Scan for the cell matching the given text and deliver its [X, Y] coordinate at center. 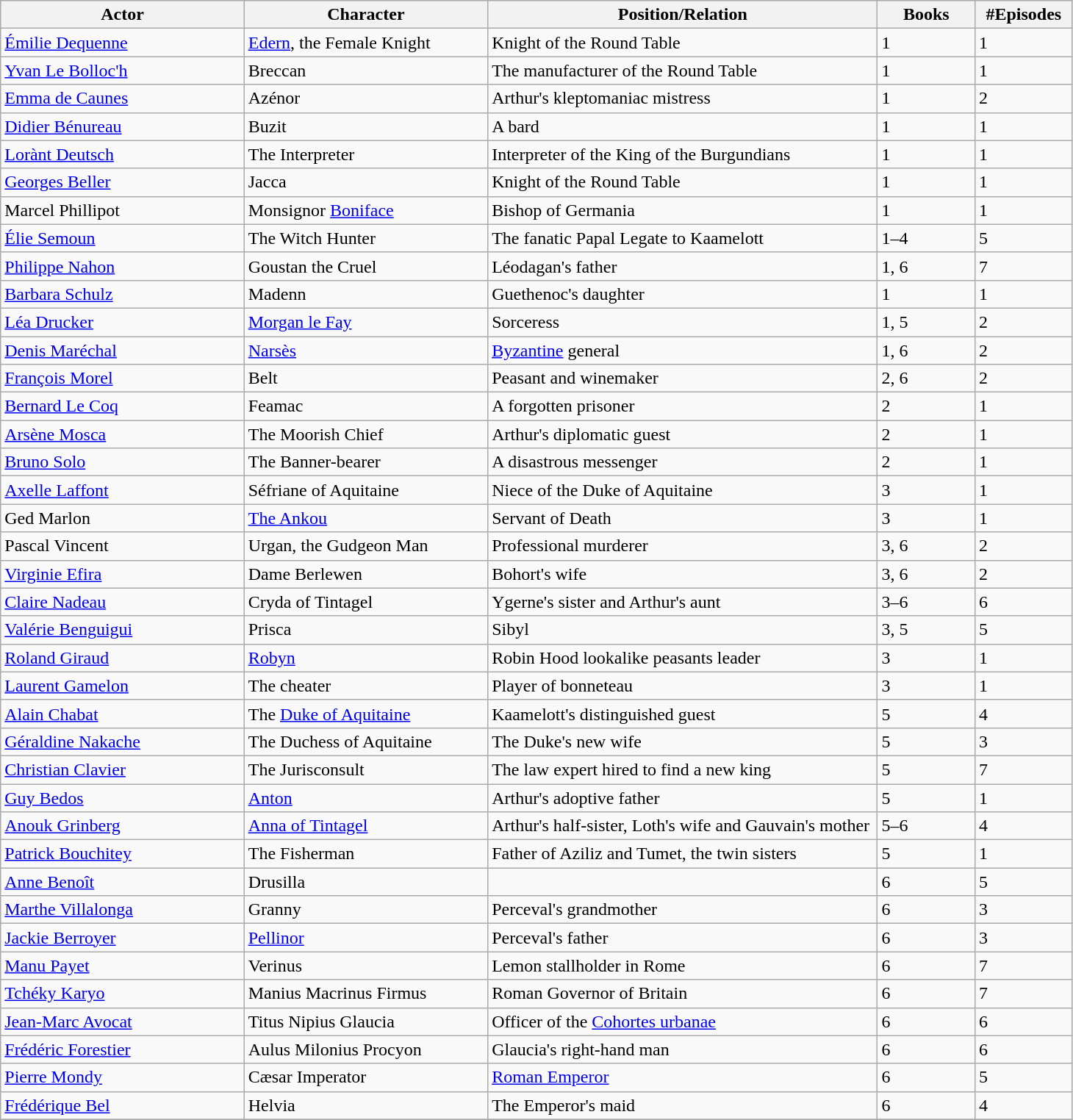
Axelle Laffont [122, 490]
Sibyl [683, 630]
The Witch Hunter [366, 238]
Géraldine Nakache [122, 742]
Roman Governor of Britain [683, 994]
1–4 [926, 238]
Lemon stallholder in Rome [683, 966]
Tchéky Karyo [122, 994]
Cæsar Imperator [366, 1077]
Narsès [366, 351]
Byzantine general [683, 351]
Anna of Tintagel [366, 826]
Barbara Schulz [122, 294]
Ygerne's sister and Arthur's aunt [683, 602]
Léa Drucker [122, 322]
Glaucia's right-hand man [683, 1049]
Jackie Berroyer [122, 938]
Claire Nadeau [122, 602]
Actor [122, 15]
Anouk Grinberg [122, 826]
Arsène Mosca [122, 434]
Arthur's diplomatic guest [683, 434]
Cryda of Tintagel [366, 602]
The Emperor's maid [683, 1105]
Bernard Le Coq [122, 406]
Bohort's wife [683, 574]
Madenn [366, 294]
Anton [366, 797]
Buzit [366, 126]
Arthur's half-sister, Loth's wife and Gauvain's mother [683, 826]
Denis Maréchal [122, 351]
Feamac [366, 406]
Christian Clavier [122, 769]
Niece of the Duke of Aquitaine [683, 490]
A forgotten prisoner [683, 406]
Frédérique Bel [122, 1105]
The Duchess of Aquitaine [366, 742]
Yvan Le Bolloc'h [122, 71]
Officer of the Cohortes urbanae [683, 1022]
2, 6 [926, 378]
Granny [366, 910]
The Ankou [366, 518]
Laurent Gamelon [122, 686]
Peasant and winemaker [683, 378]
Prisca [366, 630]
Emma de Caunes [122, 98]
Alain Chabat [122, 714]
Frédéric Forestier [122, 1049]
Georges Beller [122, 182]
Urgan, the Gudgeon Man [366, 546]
Father of Aziliz and Tumet, the twin sisters [683, 854]
Marthe Villalonga [122, 910]
Books [926, 15]
Helvia [366, 1105]
Belt [366, 378]
Arthur's kleptomaniac mistress [683, 98]
Character [366, 15]
Roland Giraud [122, 658]
Philippe Nahon [122, 266]
Azénor [366, 98]
Ged Marlon [122, 518]
Marcel Phillipot [122, 210]
The Moorish Chief [366, 434]
Perceval's father [683, 938]
Aulus Milonius Procyon [366, 1049]
The law expert hired to find a new king [683, 769]
Manu Payet [122, 966]
Pierre Mondy [122, 1077]
Robyn [366, 658]
Player of bonneteau [683, 686]
1, 5 [926, 322]
A bard [683, 126]
Didier Bénureau [122, 126]
Verinus [366, 966]
Dame Berlewen [366, 574]
The manufacturer of the Round Table [683, 71]
Sorceress [683, 322]
The cheater [366, 686]
5–6 [926, 826]
3, 5 [926, 630]
The Interpreter [366, 154]
Roman Emperor [683, 1077]
Bruno Solo [122, 462]
Anne Benoît [122, 882]
3–6 [926, 602]
Position/Relation [683, 15]
Goustan the Cruel [366, 266]
Kaamelott's distinguished guest [683, 714]
Robin Hood lookalike peasants leader [683, 658]
Titus Nipius Glaucia [366, 1022]
The Duke's new wife [683, 742]
Drusilla [366, 882]
The Fisherman [366, 854]
Valérie Benguigui [122, 630]
Perceval's grandmother [683, 910]
The Duke of Aquitaine [366, 714]
Bishop of Germania [683, 210]
Virginie Efira [122, 574]
Manius Macrinus Firmus [366, 994]
Élie Semoun [122, 238]
Guethenoc's daughter [683, 294]
Pascal Vincent [122, 546]
Monsignor Boniface [366, 210]
Pellinor [366, 938]
François Morel [122, 378]
Breccan [366, 71]
Patrick Bouchitey [122, 854]
Morgan le Fay [366, 322]
The Banner-bearer [366, 462]
Interpreter of the King of the Burgundians [683, 154]
A disastrous messenger [683, 462]
Séfriane of Aquitaine [366, 490]
Émilie Dequenne [122, 43]
#Episodes [1024, 15]
Professional murderer [683, 546]
Lorànt Deutsch [122, 154]
The Jurisconsult [366, 769]
Servant of Death [683, 518]
Léodagan's father [683, 266]
Guy Bedos [122, 797]
Jean-Marc Avocat [122, 1022]
Arthur's adoptive father [683, 797]
The fanatic Papal Legate to Kaamelott [683, 238]
Edern, the Female Knight [366, 43]
Jacca [366, 182]
